Search for the cell housing the specified text and yield its [X, Y] center coordinate. 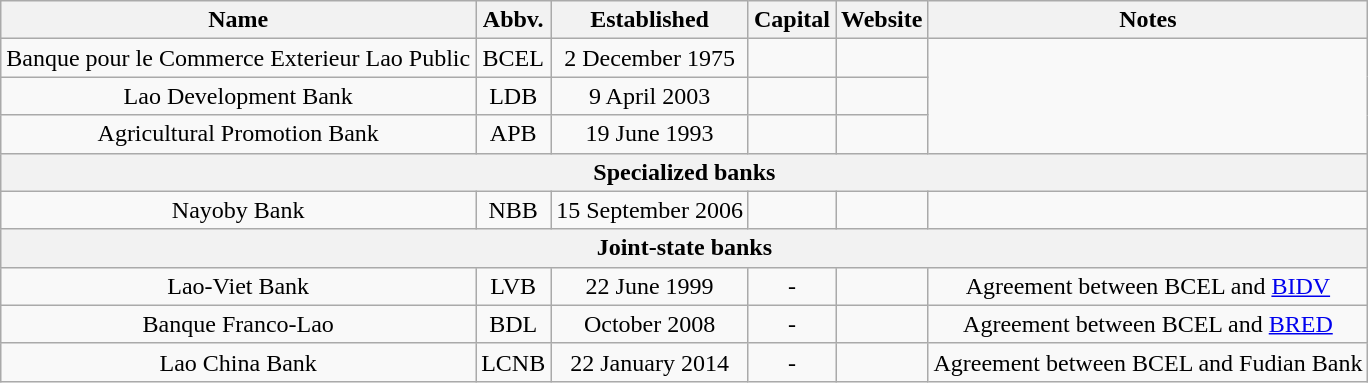
Established [650, 20]
Joint-state banks [684, 248]
9 April 2003 [650, 96]
Agreement between BCEL and BIDV [1148, 286]
Nayoby Bank [238, 210]
LDB [514, 96]
BDL [514, 324]
Agreement between BCEL and Fudian Bank [1148, 362]
LVB [514, 286]
LCNB [514, 362]
Agreement between BCEL and BRED [1148, 324]
2 December 1975 [650, 58]
Banque pour le Commerce Exterieur Lao Public [238, 58]
15 September 2006 [650, 210]
22 June 1999 [650, 286]
Website [882, 20]
Specialized banks [684, 172]
NBB [514, 210]
Name [238, 20]
Abbv. [514, 20]
October 2008 [650, 324]
APB [514, 134]
19 June 1993 [650, 134]
Agricultural Promotion Bank [238, 134]
Lao China Bank [238, 362]
Capital [792, 20]
Notes [1148, 20]
BCEL [514, 58]
Lao-Viet Bank [238, 286]
Lao Development Bank [238, 96]
Banque Franco-Lao [238, 324]
22 January 2014 [650, 362]
